Return [X, Y] of the center of cell containing provided text 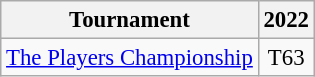
2022 [286, 20]
Tournament [130, 20]
The Players Championship [130, 58]
T63 [286, 58]
